Search for the cell housing the specified text and yield its (x, y) center coordinate. 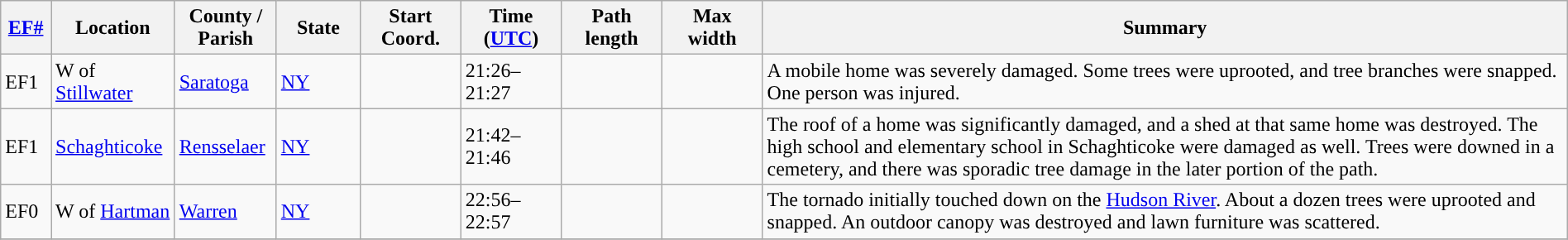
21:26–21:27 (511, 81)
W of Stillwater (113, 81)
Saratoga (225, 81)
Schaghticoke (113, 146)
22:56–22:57 (511, 212)
State (318, 28)
EF0 (26, 212)
Warren (225, 212)
Path length (612, 28)
Summary (1164, 28)
Rensselaer (225, 146)
Max width (712, 28)
Start Coord. (411, 28)
A mobile home was severely damaged. Some trees were uprooted, and tree branches were snapped. One person was injured. (1164, 81)
EF# (26, 28)
Location (113, 28)
County / Parish (225, 28)
21:42–21:46 (511, 146)
Time (UTC) (511, 28)
W of Hartman (113, 212)
